Scan for the cell matching the given text and deliver its [x, y] coordinate at center. 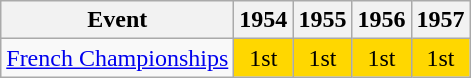
1954 [264, 20]
1955 [322, 20]
French Championships [118, 58]
1956 [382, 20]
Event [118, 20]
1957 [440, 20]
